Scan for the cell matching the given text and deliver its [x, y] coordinate at center. 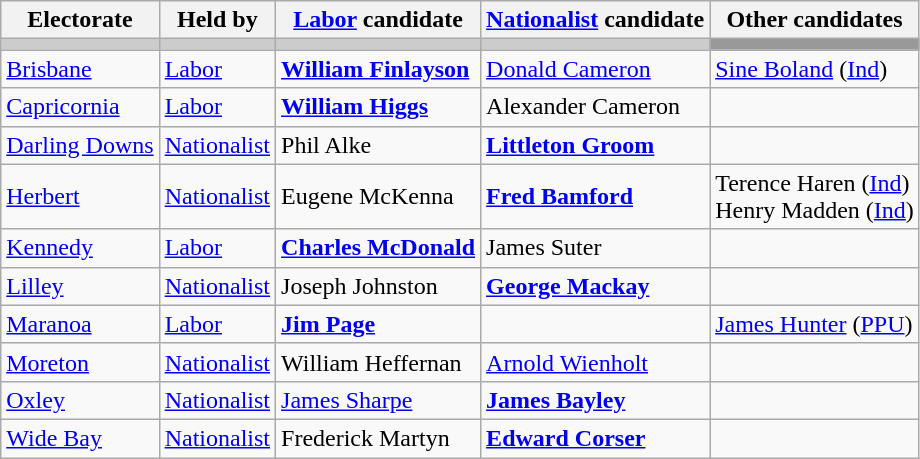
Fred Bamford [596, 196]
Held by [217, 20]
Jim Page [378, 324]
William Heffernan [378, 362]
Darling Downs [80, 145]
Arnold Wienholt [596, 362]
Moreton [80, 362]
James Hunter (PPU) [815, 324]
Alexander Cameron [596, 107]
Charles McDonald [378, 248]
Eugene McKenna [378, 196]
Electorate [80, 20]
Lilley [80, 286]
Labor candidate [378, 20]
Other candidates [815, 20]
Nationalist candidate [596, 20]
James Suter [596, 248]
Capricornia [80, 107]
James Bayley [596, 400]
Donald Cameron [596, 69]
Littleton Groom [596, 145]
Wide Bay [80, 438]
William Higgs [378, 107]
Edward Corser [596, 438]
Oxley [80, 400]
William Finlayson [378, 69]
Herbert [80, 196]
Maranoa [80, 324]
Joseph Johnston [378, 286]
Kennedy [80, 248]
Brisbane [80, 69]
Frederick Martyn [378, 438]
Sine Boland (Ind) [815, 69]
Phil Alke [378, 145]
George Mackay [596, 286]
Terence Haren (Ind)Henry Madden (Ind) [815, 196]
James Sharpe [378, 400]
